Search for the cell housing the specified text and yield its (X, Y) center coordinate. 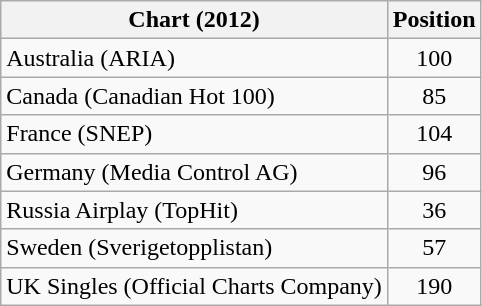
190 (434, 286)
96 (434, 172)
Canada (Canadian Hot 100) (194, 96)
UK Singles (Official Charts Company) (194, 286)
100 (434, 58)
Sweden (Sverigetopplistan) (194, 248)
France (SNEP) (194, 134)
85 (434, 96)
104 (434, 134)
57 (434, 248)
36 (434, 210)
Chart (2012) (194, 20)
Australia (ARIA) (194, 58)
Germany (Media Control AG) (194, 172)
Russia Airplay (TopHit) (194, 210)
Position (434, 20)
